Locate the cell with the specified text and output its (X, Y) center coordinate. 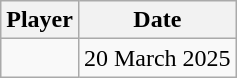
20 March 2025 (157, 58)
Player (40, 20)
Date (157, 20)
